For the text-containing cell, return its midpoint in (x, y) coordinate format. 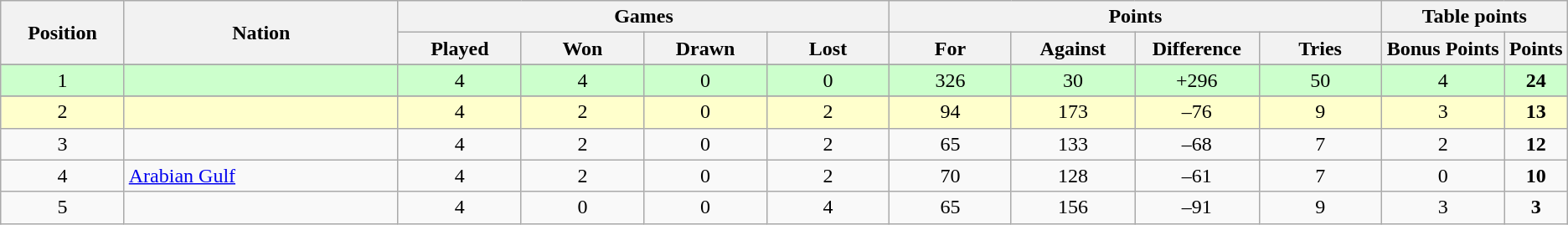
173 (1072, 112)
1 (62, 80)
70 (951, 176)
156 (1072, 207)
Position (62, 33)
13 (1536, 112)
Table points (1474, 17)
Against (1072, 49)
326 (951, 80)
30 (1072, 80)
–61 (1197, 176)
Bonus Points (1442, 49)
Won (582, 49)
Games (643, 17)
–91 (1197, 207)
12 (1536, 144)
Difference (1197, 49)
For (951, 49)
Tries (1320, 49)
24 (1536, 80)
50 (1320, 80)
128 (1072, 176)
5 (62, 207)
Nation (261, 33)
10 (1536, 176)
Played (459, 49)
–76 (1197, 112)
Drawn (705, 49)
Lost (828, 49)
94 (951, 112)
+296 (1197, 80)
Arabian Gulf (261, 176)
133 (1072, 144)
–68 (1197, 144)
